Extract the (X, Y) coordinate from the center of the cell holding the provided text.  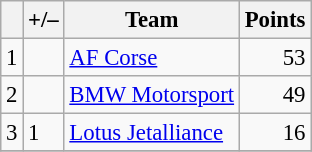
49 (274, 95)
3 (12, 133)
53 (274, 58)
16 (274, 133)
Team (152, 20)
+/– (44, 20)
AF Corse (152, 58)
BMW Motorsport (152, 95)
Lotus Jetalliance (152, 133)
2 (12, 95)
Points (274, 20)
